Pinpoint the cell where the given text exists, returning its (X, Y) midpoint coordinate. 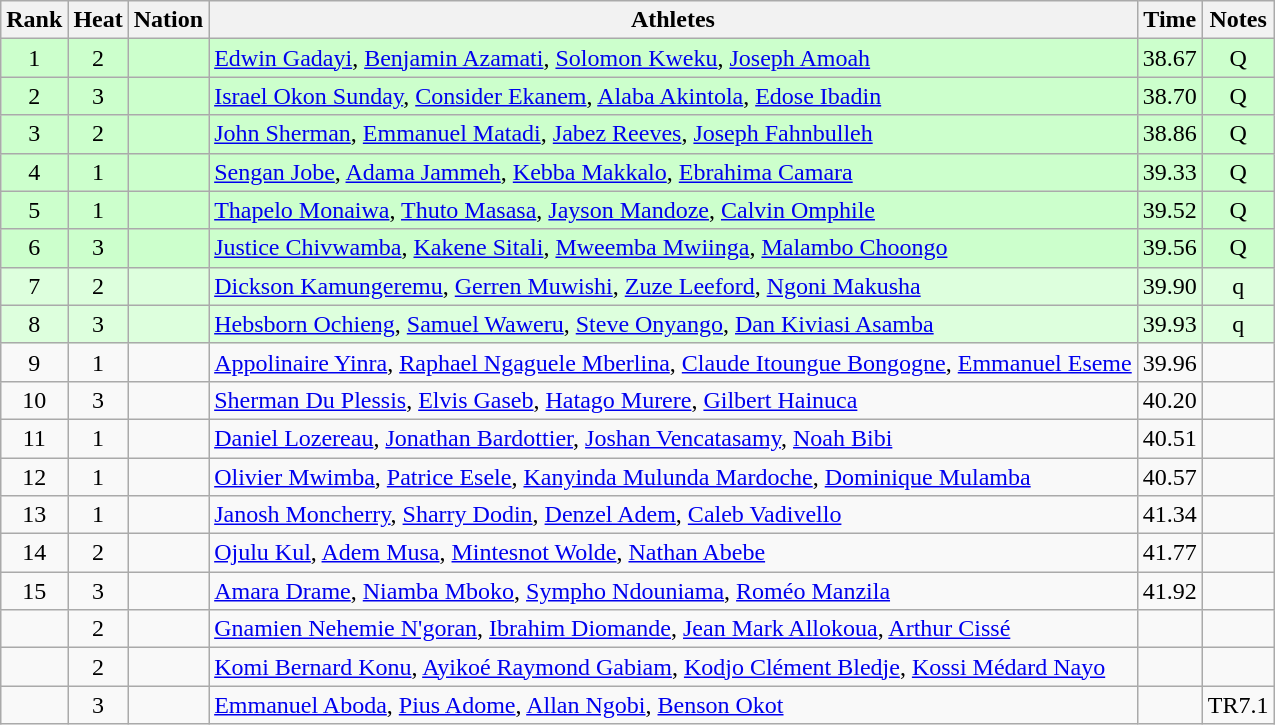
41.77 (1170, 553)
39.90 (1170, 286)
Janosh Moncherry, Sharry Dodin, Denzel Adem, Caleb Vadivello (674, 515)
Thapelo Monaiwa, Thuto Masasa, Jayson Mandoze, Calvin Omphile (674, 210)
7 (34, 286)
5 (34, 210)
38.86 (1170, 134)
Emmanuel Aboda, Pius Adome, Allan Ngobi, Benson Okot (674, 705)
Dickson Kamungeremu, Gerren Muwishi, Zuze Leeford, Ngoni Makusha (674, 286)
4 (34, 172)
Time (1170, 20)
12 (34, 477)
Hebsborn Ochieng, Samuel Waweru, Steve Onyango, Dan Kiviasi Asamba (674, 324)
Gnamien Nehemie N'goran, Ibrahim Diomande, Jean Mark Allokoua, Arthur Cissé (674, 629)
Appolinaire Yinra, Raphael Ngaguele Mberlina, Claude Itoungue Bongogne, Emmanuel Eseme (674, 362)
38.70 (1170, 96)
Nation (168, 20)
Israel Okon Sunday, Consider Ekanem, Alaba Akintola, Edose Ibadin (674, 96)
Notes (1238, 20)
40.51 (1170, 438)
Edwin Gadayi, Benjamin Azamati, Solomon Kweku, Joseph Amoah (674, 58)
TR7.1 (1238, 705)
Athletes (674, 20)
9 (34, 362)
Justice Chivwamba, Kakene Sitali, Mweemba Mwiinga, Malambo Choongo (674, 248)
40.20 (1170, 400)
11 (34, 438)
Sherman Du Plessis, Elvis Gaseb, Hatago Murere, Gilbert Hainuca (674, 400)
6 (34, 248)
39.33 (1170, 172)
Amara Drame, Niamba Mboko, Sympho Ndouniama, Roméo Manzila (674, 591)
38.67 (1170, 58)
39.96 (1170, 362)
Heat (98, 20)
Rank (34, 20)
40.57 (1170, 477)
John Sherman, Emmanuel Matadi, Jabez Reeves, Joseph Fahnbulleh (674, 134)
Sengan Jobe, Adama Jammeh, Kebba Makkalo, Ebrahima Camara (674, 172)
Olivier Mwimba, Patrice Esele, Kanyinda Mulunda Mardoche, Dominique Mulamba (674, 477)
39.56 (1170, 248)
41.34 (1170, 515)
14 (34, 553)
Daniel Lozereau, Jonathan Bardottier, Joshan Vencatasamy, Noah Bibi (674, 438)
39.93 (1170, 324)
41.92 (1170, 591)
Komi Bernard Konu, Ayikoé Raymond Gabiam, Kodjo Clément Bledje, Kossi Médard Nayo (674, 667)
39.52 (1170, 210)
10 (34, 400)
13 (34, 515)
8 (34, 324)
Ojulu Kul, Adem Musa, Mintesnot Wolde, Nathan Abebe (674, 553)
15 (34, 591)
